Locate the cell with the specified text and output its [X, Y] center coordinate. 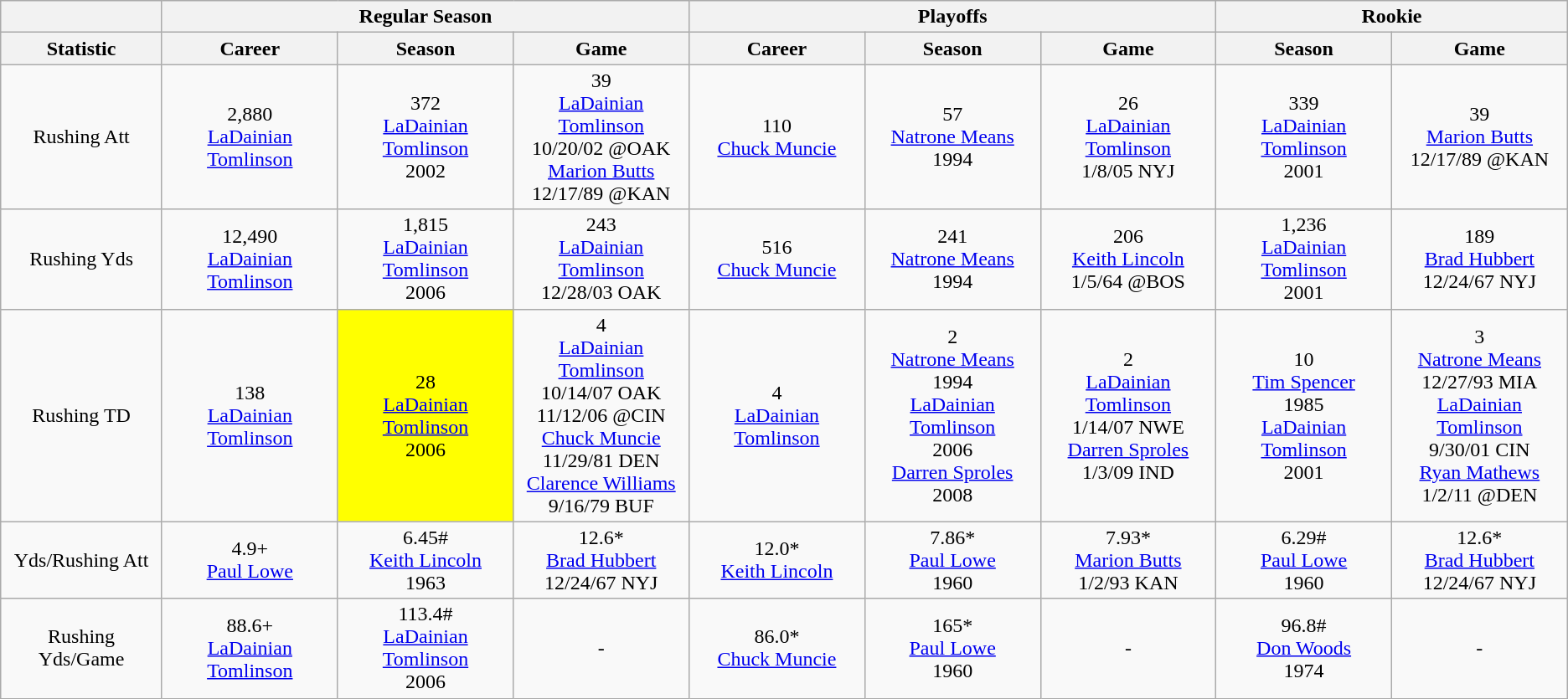
10Tim Spencer1985LaDainian Tomlinson2001 [1304, 415]
28LaDainian Tomlinson2006 [426, 415]
138LaDainian Tomlinson [250, 415]
1,236LaDainian Tomlinson2001 [1304, 260]
113.4#LaDainian Tomlinson2006 [426, 648]
2,880LaDainian Tomlinson [250, 137]
165*Paul Lowe1960 [952, 648]
3Natrone Means12/27/93 MIALaDainian Tomlinson9/30/01 CINRyan Mathews1/2/11 @DEN [1479, 415]
Yds/Rushing Att [82, 560]
189Brad Hubbert12/24/67 NYJ [1479, 260]
2LaDainian Tomlinson1/14/07 NWEDarren Sproles1/3/09 IND [1128, 415]
Statistic [82, 49]
6.29#Paul Lowe1960 [1304, 560]
39LaDainian Tomlinson10/20/02 @OAKMarion Butts12/17/89 @KAN [601, 137]
516Chuck Muncie [777, 260]
7.93*Marion Butts1/2/93 KAN [1128, 560]
Playoffs [953, 17]
12,490LaDainian Tomlinson [250, 260]
1,815LaDainian Tomlinson2006 [426, 260]
Regular Season [426, 17]
206Keith Lincoln1/5/64 @BOS [1128, 260]
12.0*Keith Lincoln [777, 560]
88.6+LaDainian Tomlinson [250, 648]
6.45#Keith Lincoln1963 [426, 560]
39Marion Butts12/17/89 @KAN [1479, 137]
339LaDainian Tomlinson2001 [1304, 137]
Rushing TD [82, 415]
26LaDainian Tomlinson1/8/05 NYJ [1128, 137]
Rushing Att [82, 137]
7.86*Paul Lowe1960 [952, 560]
241Natrone Means1994 [952, 260]
110Chuck Muncie [777, 137]
4LaDainian Tomlinson10/14/07 OAK11/12/06 @CINChuck Muncie11/29/81 DENClarence Williams9/16/79 BUF [601, 415]
4.9+Paul Lowe [250, 560]
2Natrone Means1994LaDainian Tomlinson2006Darren Sproles2008 [952, 415]
57Natrone Means1994 [952, 137]
Rookie [1392, 17]
Rushing Yds [82, 260]
96.8#Don Woods1974 [1304, 648]
Rushing Yds/Game [82, 648]
243LaDainian Tomlinson12/28/03 OAK [601, 260]
4LaDainian Tomlinson [777, 415]
372LaDainian Tomlinson2002 [426, 137]
86.0*Chuck Muncie [777, 648]
